Provide the (x, y) coordinate of the cell's center where the given text is located.  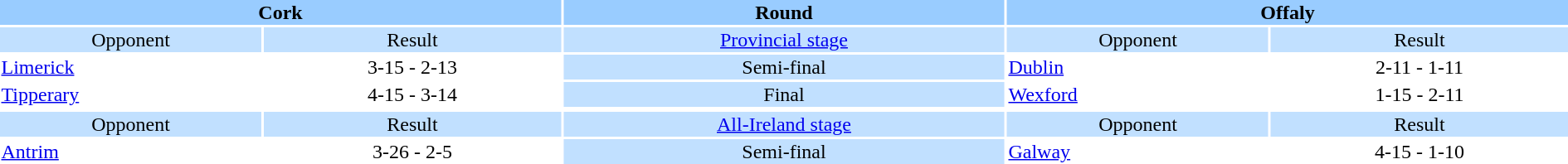
3-26 - 2-5 (412, 152)
Offaly (1288, 12)
2-11 - 1-11 (1419, 67)
Provincial stage (784, 40)
1-15 - 2-11 (1419, 94)
Wexford (1138, 94)
Dublin (1138, 67)
3-15 - 2-13 (412, 67)
4-15 - 1-10 (1419, 152)
Antrim (131, 152)
4-15 - 3-14 (412, 94)
Tipperary (131, 94)
Final (784, 94)
Limerick (131, 67)
Cork (280, 12)
Galway (1138, 152)
All-Ireland stage (784, 124)
Round (784, 12)
